Detect which cell encompasses the target text, then output its (x, y) center coordinate. 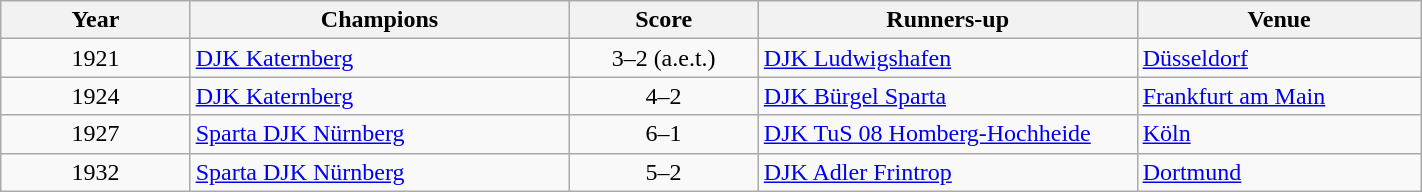
1924 (96, 96)
Champions (380, 20)
Year (96, 20)
3–2 (a.e.t.) (664, 58)
Score (664, 20)
DJK Adler Frintrop (948, 172)
DJK TuS 08 Homberg-Hochheide (948, 134)
Runners-up (948, 20)
1921 (96, 58)
Dortmund (1279, 172)
4–2 (664, 96)
6–1 (664, 134)
5–2 (664, 172)
Frankfurt am Main (1279, 96)
1932 (96, 172)
Düsseldorf (1279, 58)
DJK Ludwigshafen (948, 58)
Köln (1279, 134)
Venue (1279, 20)
1927 (96, 134)
DJK Bürgel Sparta (948, 96)
